Locate the cell with the specified text and output its [X, Y] center coordinate. 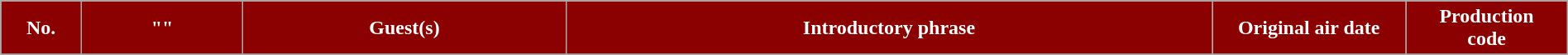
Guest(s) [405, 28]
Original air date [1309, 28]
Introductory phrase [888, 28]
"" [162, 28]
Production code [1487, 28]
No. [41, 28]
